Pinpoint the cell where the given text exists, returning its (x, y) midpoint coordinate. 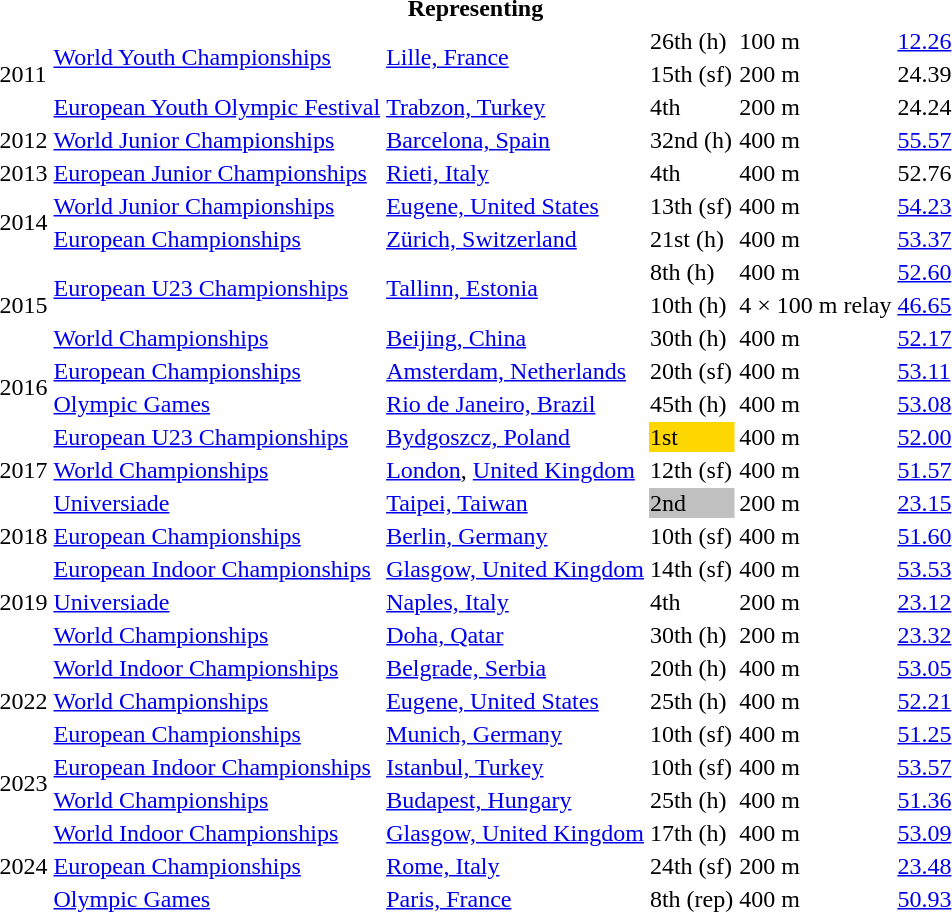
World Youth Championships (217, 58)
13th (sf) (691, 206)
32nd (h) (691, 140)
Beijing, China (516, 338)
European Junior Championships (217, 173)
Amsterdam, Netherlands (516, 371)
Munich, Germany (516, 734)
Budapest, Hungary (516, 800)
20th (sf) (691, 371)
2nd (691, 503)
Belgrade, Serbia (516, 668)
26th (h) (691, 41)
8th (h) (691, 272)
Rome, Italy (516, 866)
45th (h) (691, 404)
14th (sf) (691, 569)
Taipei, Taiwan (516, 503)
20th (h) (691, 668)
15th (sf) (691, 74)
Bydgoszcz, Poland (516, 437)
London, United Kingdom (516, 470)
Trabzon, Turkey (516, 107)
Berlin, Germany (516, 536)
European Youth Olympic Festival (217, 107)
100 m (816, 41)
Barcelona, Spain (516, 140)
Naples, Italy (516, 602)
Doha, Qatar (516, 635)
Rio de Janeiro, Brazil (516, 404)
Zürich, Switzerland (516, 239)
Tallinn, Estonia (516, 288)
10th (h) (691, 305)
17th (h) (691, 833)
4 × 100 m relay (816, 305)
21st (h) (691, 239)
24th (sf) (691, 866)
Olympic Games (217, 404)
12th (sf) (691, 470)
Rieti, Italy (516, 173)
Lille, France (516, 58)
Istanbul, Turkey (516, 767)
1st (691, 437)
